Provide the (X, Y) coordinate of the cell's center where the given text is located.  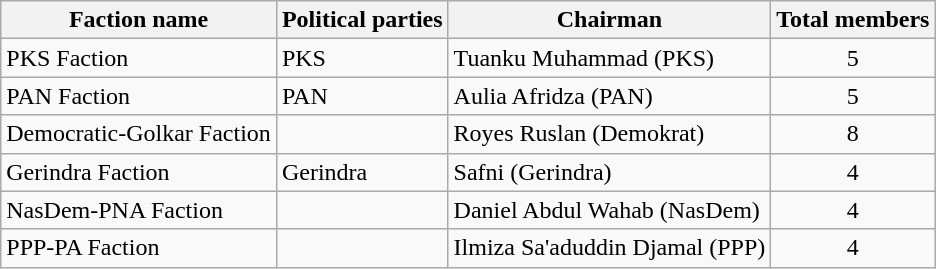
Safni (Gerindra) (610, 172)
PAN Faction (139, 96)
Gerindra (362, 172)
Gerindra Faction (139, 172)
NasDem-PNA Faction (139, 210)
Total members (853, 20)
Democratic-Golkar Faction (139, 134)
Royes Ruslan (Demokrat) (610, 134)
Daniel Abdul Wahab (NasDem) (610, 210)
Tuanku Muhammad (PKS) (610, 58)
Faction name (139, 20)
PKS Faction (139, 58)
Ilmiza Sa'aduddin Djamal (PPP) (610, 248)
Chairman (610, 20)
PAN (362, 96)
PKS (362, 58)
Aulia Afridza (PAN) (610, 96)
Political parties (362, 20)
PPP-PA Faction (139, 248)
8 (853, 134)
